For the text-containing cell, return its midpoint in (x, y) coordinate format. 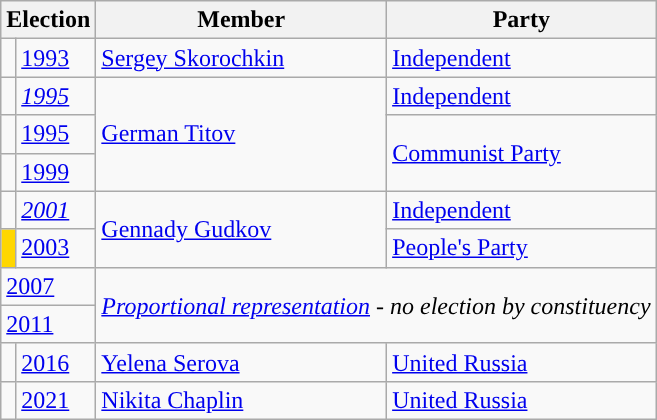
2011 (48, 324)
Gennady Gudkov (242, 229)
People's Party (522, 248)
1999 (56, 172)
German Titov (242, 134)
2021 (56, 400)
2016 (56, 362)
Election (48, 20)
Communist Party (522, 153)
2003 (56, 248)
Member (242, 20)
Proportional representation - no election by constituency (376, 305)
Party (522, 20)
1993 (56, 58)
Yelena Serova (242, 362)
Sergey Skorochkin (242, 58)
Nikita Chaplin (242, 400)
2001 (56, 210)
2007 (48, 286)
